Output the (x, y) coordinate of the center of the cell containing the given text.  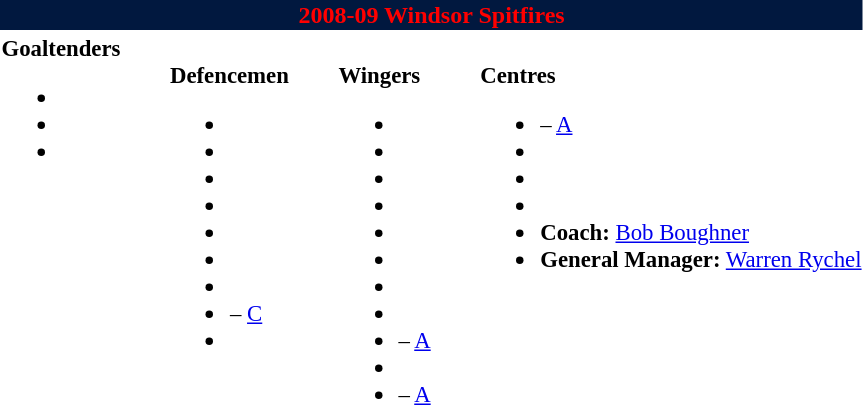
2008-09 Windsor Spitfires (432, 15)
